Provide the [x, y] coordinate of the cell's center where the given text is located.  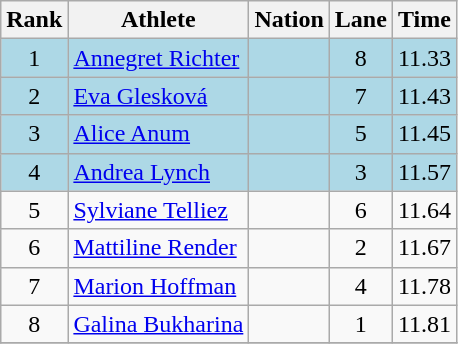
11.78 [424, 286]
11.43 [424, 96]
Eva Glesková [158, 96]
Andrea Lynch [158, 172]
Alice Anum [158, 134]
Galina Bukharina [158, 324]
Nation [289, 20]
Marion Hoffman [158, 286]
11.67 [424, 248]
11.57 [424, 172]
Mattiline Render [158, 248]
Time [424, 20]
Annegret Richter [158, 58]
Rank [34, 20]
11.45 [424, 134]
Athlete [158, 20]
Sylviane Telliez [158, 210]
Lane [360, 20]
11.81 [424, 324]
11.33 [424, 58]
11.64 [424, 210]
